Output the (x, y) coordinate of the center of the cell containing the given text.  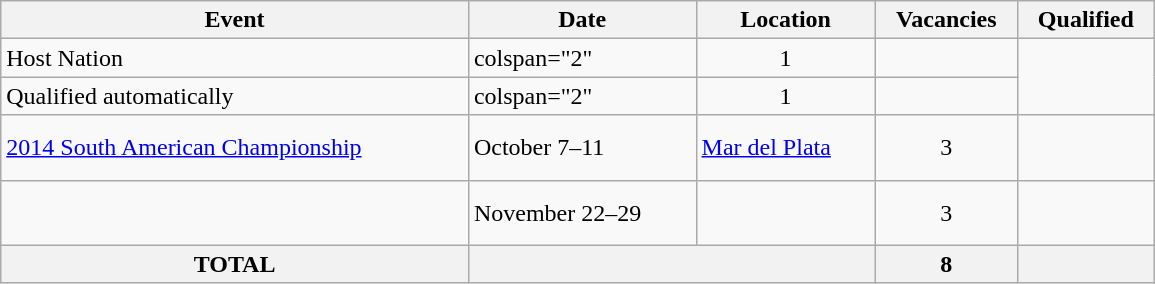
8 (946, 264)
Location (786, 20)
TOTAL (235, 264)
2014 South American Championship (235, 148)
November 22–29 (582, 212)
October 7–11 (582, 148)
Vacancies (946, 20)
Event (235, 20)
Qualified automatically (235, 96)
Host Nation (235, 58)
Date (582, 20)
Mar del Plata (786, 148)
Qualified (1086, 20)
